Search for the cell housing the specified text and yield its [X, Y] center coordinate. 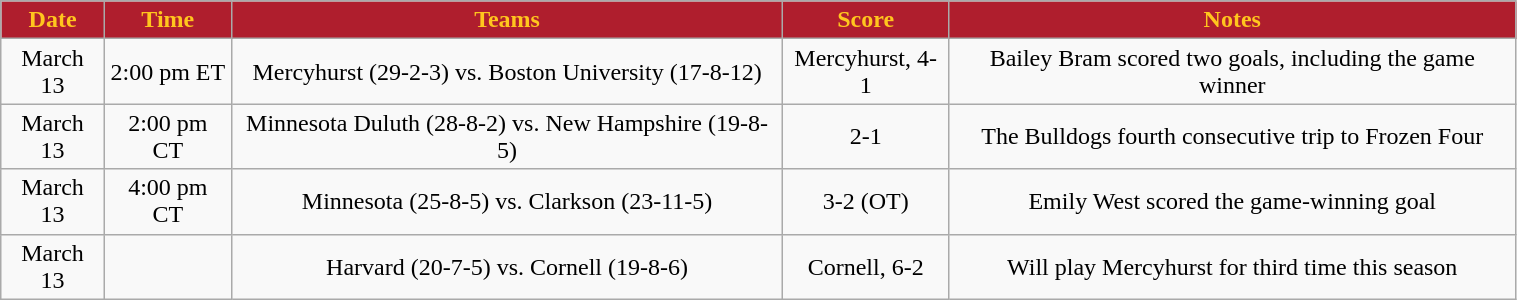
Bailey Bram scored two goals, including the game winner [1232, 72]
The Bulldogs fourth consecutive trip to Frozen Four [1232, 136]
Minnesota (25-8-5) vs. Clarkson (23-11-5) [507, 202]
Cornell, 6-2 [866, 266]
Emily West scored the game-winning goal [1232, 202]
4:00 pm CT [168, 202]
Time [168, 20]
Notes [1232, 20]
Mercyhurst (29-2-3) vs. Boston University (17-8-12) [507, 72]
2:00 pm ET [168, 72]
Date [53, 20]
Teams [507, 20]
2:00 pm CT [168, 136]
3-2 (OT) [866, 202]
Minnesota Duluth (28-8-2) vs. New Hampshire (19-8-5) [507, 136]
Will play Mercyhurst for third time this season [1232, 266]
Harvard (20-7-5) vs. Cornell (19-8-6) [507, 266]
2-1 [866, 136]
Mercyhurst, 4-1 [866, 72]
Score [866, 20]
